Determine the [x, y] coordinate at the center of the cell enclosing the given text.  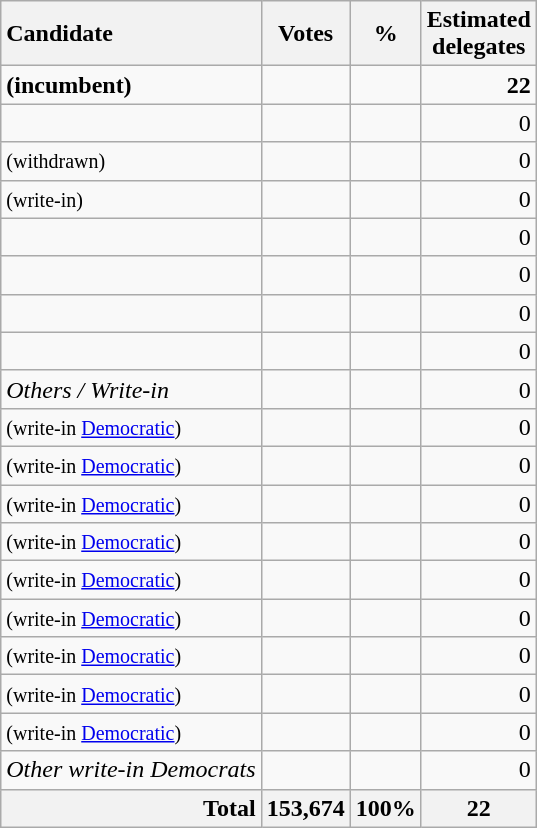
(incumbent) [131, 85]
Votes [306, 34]
Other write-in Democrats [131, 770]
153,674 [306, 808]
% [386, 34]
(withdrawn) [131, 161]
Others / Write-in [131, 389]
100% [386, 808]
(write-in) [131, 199]
Estimateddelegates [478, 34]
Candidate [131, 34]
Total [131, 808]
